From the cell containing the given text, extract its center point as (x, y) coordinate. 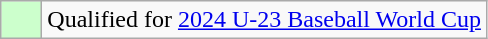
Qualified for 2024 U-23 Baseball World Cup (264, 20)
